For the text-containing cell, return its midpoint in [X, Y] coordinate format. 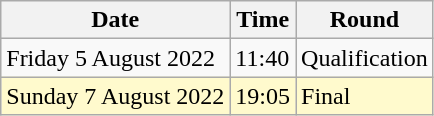
Time [263, 20]
Friday 5 August 2022 [116, 58]
Date [116, 20]
Sunday 7 August 2022 [116, 96]
Round [365, 20]
Final [365, 96]
19:05 [263, 96]
Qualification [365, 58]
11:40 [263, 58]
